From the cell containing the given text, extract its center point as (X, Y) coordinate. 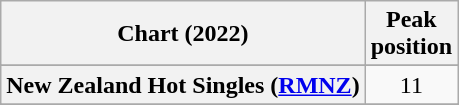
New Zealand Hot Singles (RMNZ) (183, 85)
Peakposition (411, 34)
Chart (2022) (183, 34)
11 (411, 85)
